Locate the cell with the specified text and output its (X, Y) center coordinate. 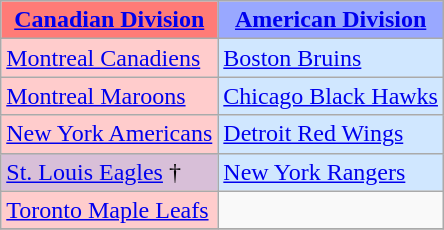
St. Louis Eagles † (110, 172)
New York Americans (110, 134)
New York Rangers (331, 172)
Toronto Maple Leafs (110, 210)
Detroit Red Wings (331, 134)
Montreal Canadiens (110, 58)
Montreal Maroons (110, 96)
Chicago Black Hawks (331, 96)
Canadian Division (110, 20)
American Division (331, 20)
Boston Bruins (331, 58)
